Find where the given text appears and provide that cell's center as (x, y) coordinate. 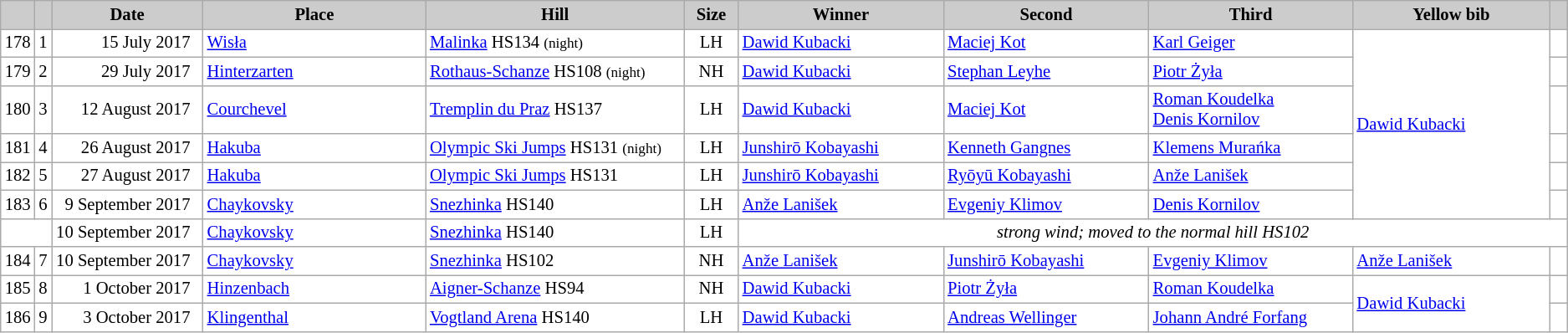
Size (711, 14)
27 August 2017 (127, 176)
Hinterzarten (314, 71)
Ryōyū Kobayashi (1046, 176)
6 (43, 204)
183 (18, 204)
Roman Koudelka Denis Kornilov (1251, 110)
Snezhinka HS102 (555, 260)
Vogtland Arena HS140 (555, 317)
184 (18, 260)
Olympic Ski Jumps HS131 (555, 176)
1 (43, 43)
7 (43, 260)
182 (18, 176)
4 (43, 148)
3 October 2017 (127, 317)
1 October 2017 (127, 289)
180 (18, 110)
8 (43, 289)
5 (43, 176)
Malinka HS134 (night) (555, 43)
Aigner-Schanze HS94 (555, 289)
2 (43, 71)
178 (18, 43)
15 July 2017 (127, 43)
Yellow bib (1451, 14)
Third (1251, 14)
185 (18, 289)
179 (18, 71)
Tremplin du Praz HS137 (555, 110)
Rothaus-Schanze HS108 (night) (555, 71)
Olympic Ski Jumps HS131 (night) (555, 148)
Hinzenbach (314, 289)
9 (43, 317)
Second (1046, 14)
186 (18, 317)
Wisła (314, 43)
Courchevel (314, 110)
Karl Geiger (1251, 43)
Roman Koudelka (1251, 289)
3 (43, 110)
Date (127, 14)
Johann André Forfang (1251, 317)
Denis Kornilov (1251, 204)
Hill (555, 14)
Stephan Leyhe (1046, 71)
Andreas Wellinger (1046, 317)
strong wind; moved to the normal hill HS102 (1153, 233)
9 September 2017 (127, 204)
Winner (841, 14)
Place (314, 14)
181 (18, 148)
Klemens Murańka (1251, 148)
Klingenthal (314, 317)
29 July 2017 (127, 71)
12 August 2017 (127, 110)
Kenneth Gangnes (1046, 148)
26 August 2017 (127, 148)
